Return (X, Y) of the center of cell containing provided text 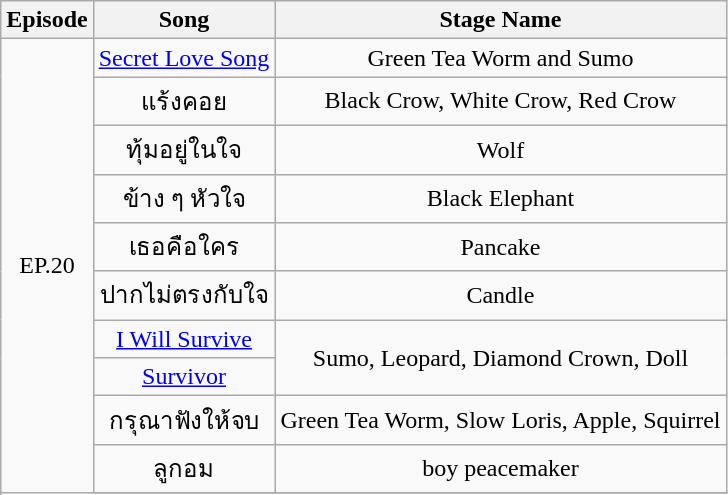
Stage Name (500, 20)
Secret Love Song (184, 58)
กรุณาฟังให้จบ (184, 420)
Episode (47, 20)
Sumo, Leopard, Diamond Crown, Doll (500, 358)
EP.20 (47, 266)
เธอคือใคร (184, 248)
boy peacemaker (500, 468)
แร้งคอย (184, 102)
Green Tea Worm and Sumo (500, 58)
ข้าง ๆ หัวใจ (184, 198)
Pancake (500, 248)
ลูกอม (184, 468)
Green Tea Worm, Slow Loris, Apple, Squirrel (500, 420)
Survivor (184, 377)
Candle (500, 296)
Black Elephant (500, 198)
Wolf (500, 150)
ทุ้มอยู่ในใจ (184, 150)
Black Crow, White Crow, Red Crow (500, 102)
I Will Survive (184, 339)
Song (184, 20)
ปากไม่ตรงกับใจ (184, 296)
